Return (x, y) of the center of cell containing provided text 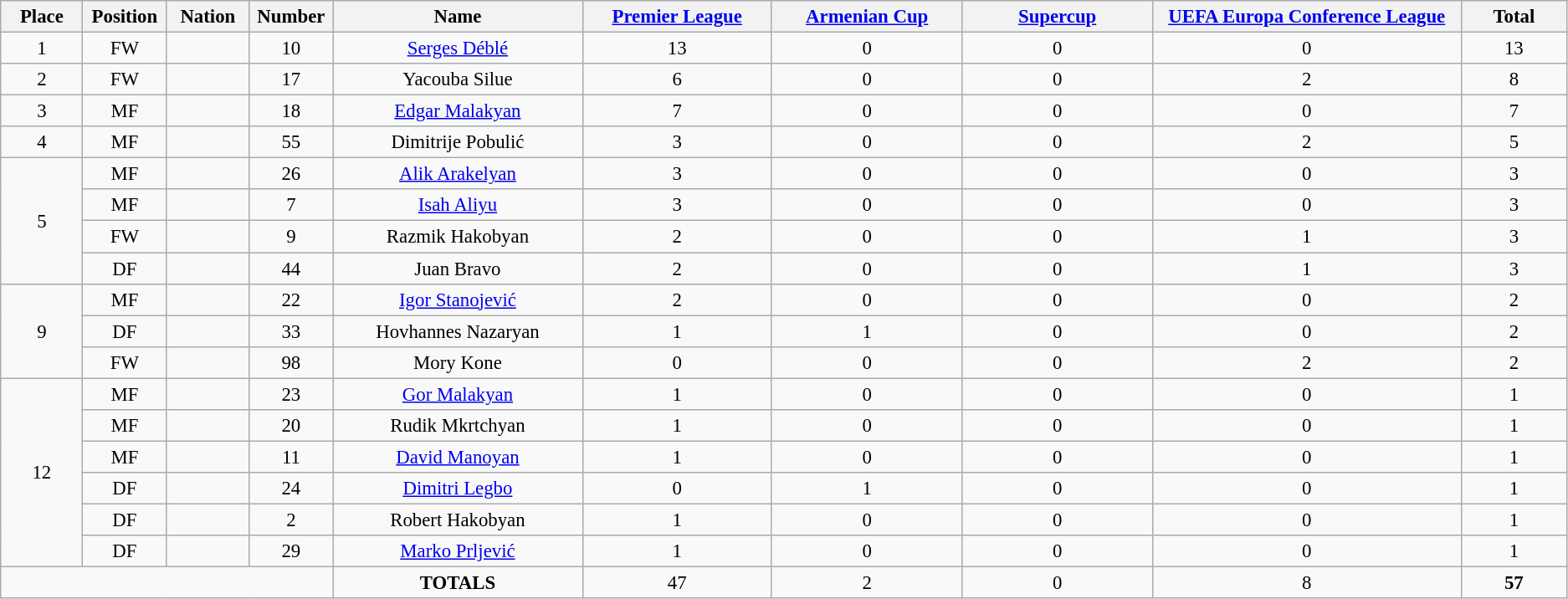
Nation (208, 17)
Igor Stanojević (458, 299)
10 (291, 49)
Razmik Hakobyan (458, 237)
55 (291, 142)
Supercup (1058, 17)
Gor Malakyan (458, 394)
Name (458, 17)
TOTALS (458, 583)
4 (42, 142)
Yacouba Silue (458, 79)
23 (291, 394)
Rudik Mkrtchyan (458, 426)
44 (291, 269)
29 (291, 551)
33 (291, 331)
Edgar Malakyan (458, 111)
6 (677, 79)
Alik Arakelyan (458, 174)
Mory Kone (458, 362)
17 (291, 79)
Total (1514, 17)
47 (677, 583)
Place (42, 17)
98 (291, 362)
Marko Prljević (458, 551)
David Manoyan (458, 457)
18 (291, 111)
Premier League (677, 17)
Number (291, 17)
Juan Bravo (458, 269)
57 (1514, 583)
UEFA Europa Conference League (1307, 17)
Serges Déblé (458, 49)
Armenian Cup (867, 17)
Dimitrije Pobulić (458, 142)
Position (125, 17)
Robert Hakobyan (458, 520)
Isah Aliyu (458, 205)
26 (291, 174)
24 (291, 489)
Hovhannes Nazaryan (458, 331)
20 (291, 426)
12 (42, 473)
22 (291, 299)
11 (291, 457)
Dimitri Legbo (458, 489)
